Search for the cell housing the specified text and yield its [X, Y] center coordinate. 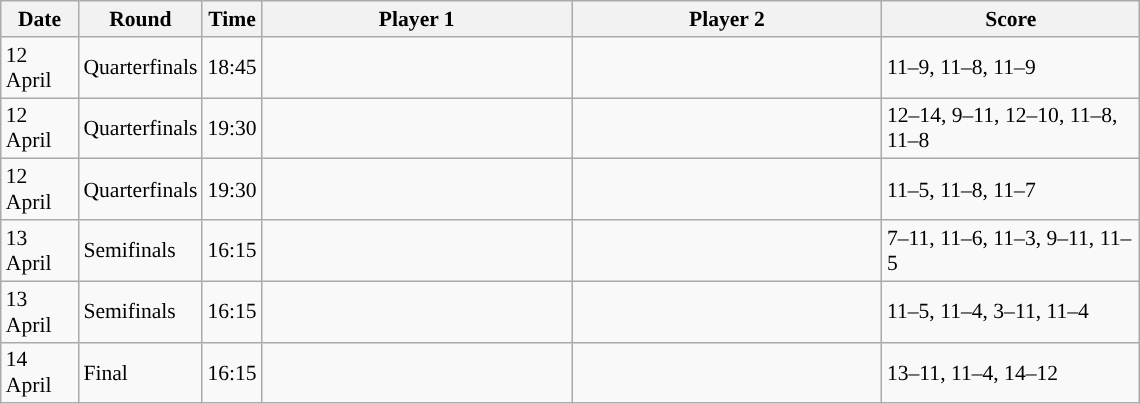
Score [1011, 19]
Date [40, 19]
18:45 [232, 68]
Player 1 [417, 19]
11–5, 11–4, 3–11, 11–4 [1011, 312]
7–11, 11–6, 11–3, 9–11, 11–5 [1011, 250]
Final [140, 372]
14 April [40, 372]
11–9, 11–8, 11–9 [1011, 68]
Player 2 [727, 19]
13–11, 11–4, 14–12 [1011, 372]
Round [140, 19]
11–5, 11–8, 11–7 [1011, 190]
12–14, 9–11, 12–10, 11–8, 11–8 [1011, 128]
Time [232, 19]
